Search for the cell housing the specified text and yield its [x, y] center coordinate. 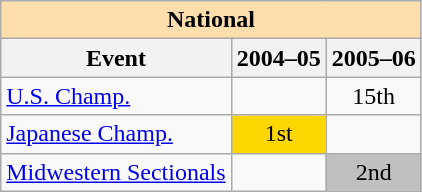
Japanese Champ. [116, 134]
Event [116, 58]
1st [278, 134]
National [211, 20]
U.S. Champ. [116, 96]
2004–05 [278, 58]
2005–06 [374, 58]
2nd [374, 172]
15th [374, 96]
Midwestern Sectionals [116, 172]
